Identify which cell holds the provided text, then report its [x, y] central coordinate. 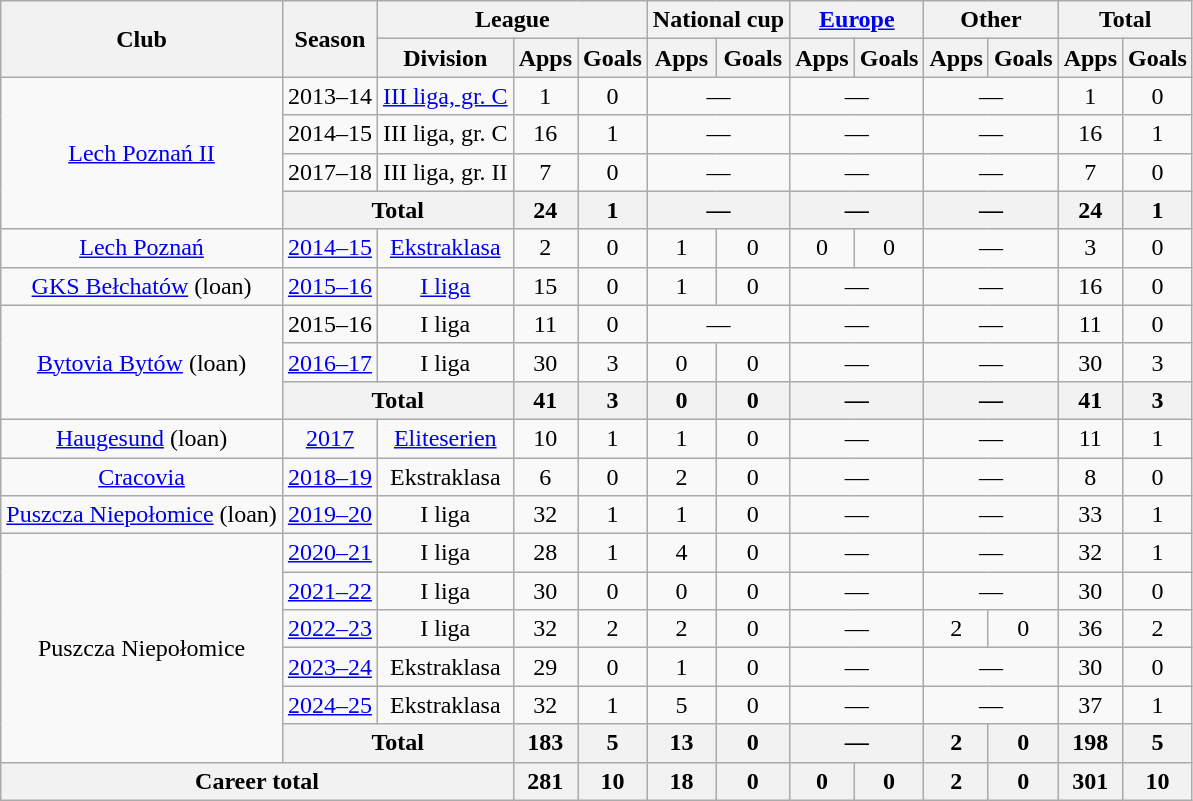
33 [1090, 515]
III liga, gr. II [445, 172]
13 [681, 743]
Season [330, 39]
198 [1090, 743]
2019–20 [330, 515]
2016–17 [330, 362]
Cracovia [142, 477]
Europe [857, 20]
League [512, 20]
Other [991, 20]
2023–24 [330, 667]
Puszcza Niepołomice [142, 648]
2022–23 [330, 629]
301 [1090, 781]
2021–22 [330, 591]
4 [681, 553]
8 [1090, 477]
183 [545, 743]
GKS Bełchatów (loan) [142, 286]
Bytovia Bytów (loan) [142, 362]
37 [1090, 705]
Lech Poznań [142, 248]
Division [445, 58]
2017–18 [330, 172]
Puszcza Niepołomice (loan) [142, 515]
36 [1090, 629]
6 [545, 477]
29 [545, 667]
2013–14 [330, 96]
Eliteserien [445, 438]
2017 [330, 438]
Career total [257, 781]
28 [545, 553]
National cup [718, 20]
2024–25 [330, 705]
2018–19 [330, 477]
Haugesund (loan) [142, 438]
Lech Poznań II [142, 153]
Club [142, 39]
2020–21 [330, 553]
281 [545, 781]
18 [681, 781]
15 [545, 286]
